Determine the [x, y] coordinate at the center of the cell enclosing the given text.  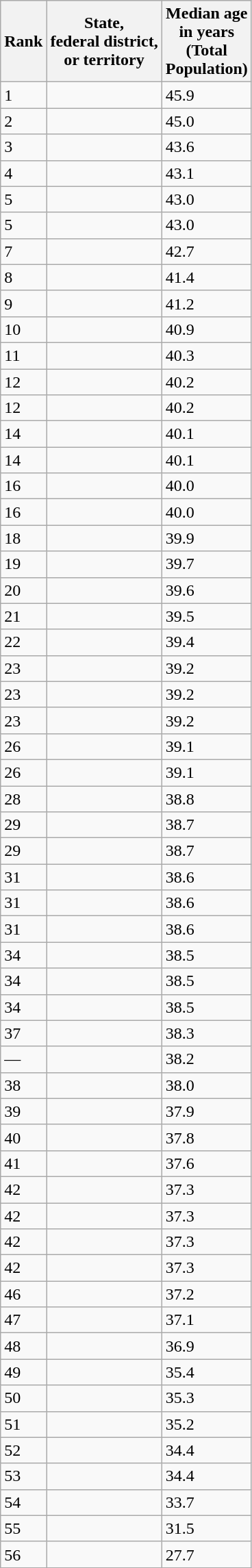
39.9 [207, 538]
35.2 [207, 1424]
18 [23, 538]
37.1 [207, 1320]
42.7 [207, 251]
7 [23, 251]
41.2 [207, 303]
21 [23, 616]
40.3 [207, 355]
10 [23, 329]
9 [23, 303]
37.9 [207, 1111]
50 [23, 1398]
8 [23, 277]
49 [23, 1372]
1 [23, 95]
— [23, 1059]
37.6 [207, 1163]
52 [23, 1450]
28 [23, 799]
31.5 [207, 1528]
3 [23, 147]
38 [23, 1085]
55 [23, 1528]
19 [23, 564]
56 [23, 1554]
39 [23, 1111]
37.2 [207, 1294]
37 [23, 1033]
45.9 [207, 95]
33.7 [207, 1502]
27.7 [207, 1554]
43.1 [207, 173]
51 [23, 1424]
State,federal district,or territory [104, 41]
37.8 [207, 1137]
39.5 [207, 616]
4 [23, 173]
41.4 [207, 277]
54 [23, 1502]
35.4 [207, 1372]
36.9 [207, 1346]
Rank [23, 41]
41 [23, 1163]
39.6 [207, 590]
48 [23, 1346]
Median age in years (Total Population) [207, 41]
45.0 [207, 121]
53 [23, 1476]
43.6 [207, 147]
35.3 [207, 1398]
40.9 [207, 329]
46 [23, 1294]
39.4 [207, 642]
11 [23, 355]
38.3 [207, 1033]
38.2 [207, 1059]
2 [23, 121]
38.0 [207, 1085]
22 [23, 642]
47 [23, 1320]
38.8 [207, 799]
40 [23, 1137]
39.7 [207, 564]
20 [23, 590]
